Capture the cell that displays the provided text and extract its (X, Y) central coordinate. 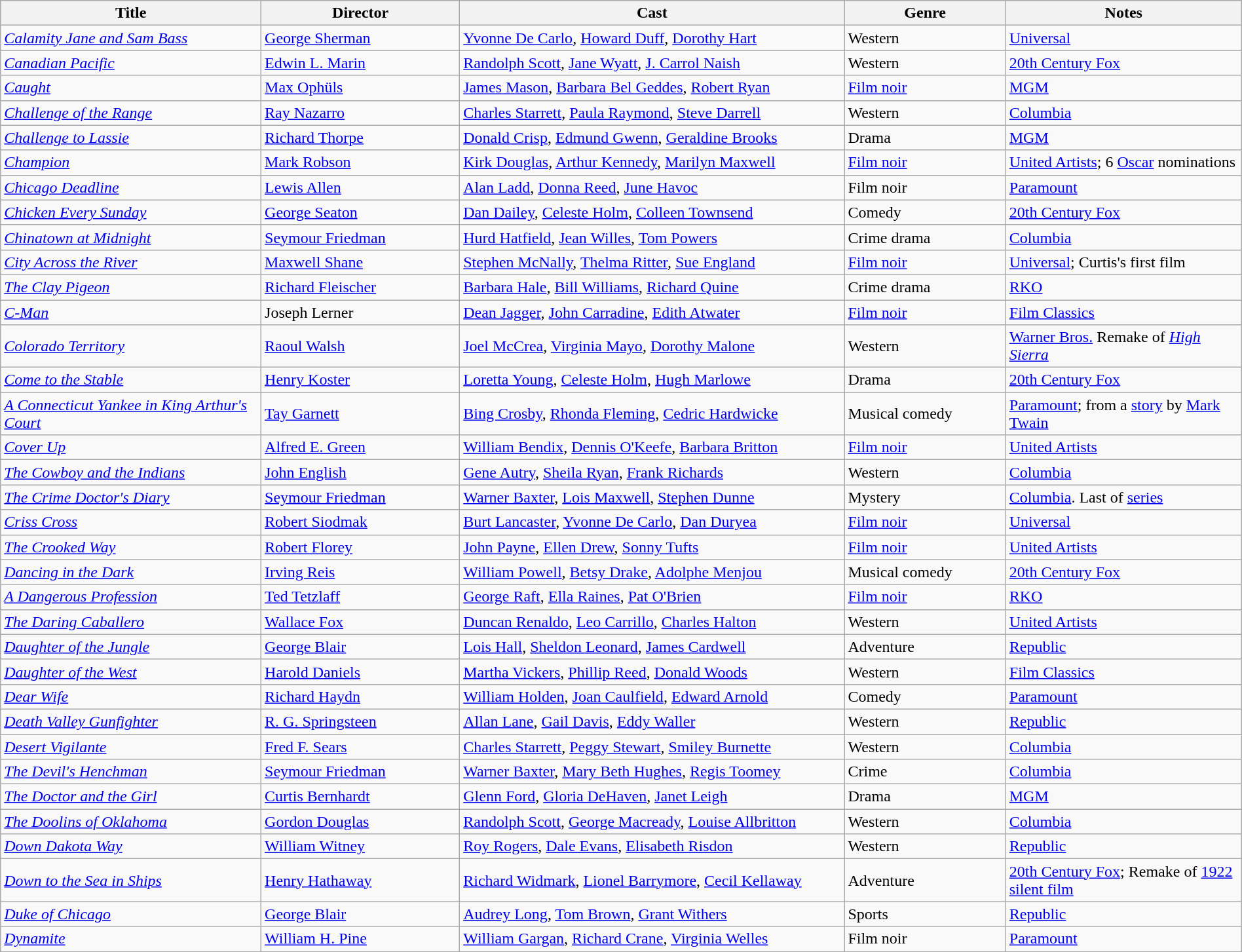
Henry Hathaway (360, 881)
Raoul Walsh (360, 346)
Challenge of the Range (131, 113)
Bing Crosby, Rhonda Fleming, Cedric Hardwicke (652, 414)
A Dangerous Profession (131, 597)
Richard Thorpe (360, 138)
Allan Lane, Gail Davis, Eddy Waller (652, 721)
Curtis Bernhardt (360, 797)
Henry Koster (360, 380)
Cover Up (131, 447)
The Devil's Henchman (131, 772)
John English (360, 472)
Irving Reis (360, 572)
Alan Ladd, Donna Reed, June Havoc (652, 187)
Barbara Hale, Bill Williams, Richard Quine (652, 287)
Colorado Territory (131, 346)
Yvonne De Carlo, Howard Duff, Dorothy Hart (652, 38)
Maxwell Shane (360, 262)
The Clay Pigeon (131, 287)
Harold Daniels (360, 672)
Audrey Long, Tom Brown, Grant Withers (652, 914)
Stephen McNally, Thelma Ritter, Sue England (652, 262)
Calamity Jane and Sam Bass (131, 38)
Glenn Ford, Gloria DeHaven, Janet Leigh (652, 797)
Dynamite (131, 939)
Robert Florey (360, 547)
Martha Vickers, Phillip Reed, Donald Woods (652, 672)
Desert Vigilante (131, 746)
Kirk Douglas, Arthur Kennedy, Marilyn Maxwell (652, 162)
Dear Wife (131, 696)
Richard Fleischer (360, 287)
City Across the River (131, 262)
James Mason, Barbara Bel Geddes, Robert Ryan (652, 88)
The Doctor and the Girl (131, 797)
Death Valley Gunfighter (131, 721)
Joel McCrea, Virginia Mayo, Dorothy Malone (652, 346)
George Seaton (360, 212)
Charles Starrett, Peggy Stewart, Smiley Burnette (652, 746)
Dan Dailey, Celeste Holm, Colleen Townsend (652, 212)
Columbia. Last of series (1123, 497)
Down to the Sea in Ships (131, 881)
Genre (925, 13)
Warner Baxter, Mary Beth Hughes, Regis Toomey (652, 772)
Champion (131, 162)
Chinatown at Midnight (131, 237)
C-Man (131, 313)
William Witney (360, 847)
Lois Hall, Sheldon Leonard, James Cardwell (652, 647)
Dancing in the Dark (131, 572)
Criss Cross (131, 522)
Warner Bros. Remake of High Sierra (1123, 346)
Chicken Every Sunday (131, 212)
Richard Haydn (360, 696)
Randolph Scott, George Macready, Louise Allbritton (652, 822)
The Doolins of Oklahoma (131, 822)
Edwin L. Marin (360, 63)
The Crooked Way (131, 547)
Max Ophüls (360, 88)
The Daring Caballero (131, 622)
Universal; Curtis's first film (1123, 262)
Director (360, 13)
The Crime Doctor's Diary (131, 497)
George Raft, Ella Raines, Pat O'Brien (652, 597)
Burt Lancaster, Yvonne De Carlo, Dan Duryea (652, 522)
Fred F. Sears (360, 746)
Canadian Pacific (131, 63)
Notes (1123, 13)
Crime (925, 772)
John Payne, Ellen Drew, Sonny Tufts (652, 547)
Joseph Lerner (360, 313)
Gene Autry, Sheila Ryan, Frank Richards (652, 472)
Sports (925, 914)
Daughter of the Jungle (131, 647)
Tay Garnett (360, 414)
The Cowboy and the Indians (131, 472)
Challenge to Lassie (131, 138)
Warner Baxter, Lois Maxwell, Stephen Dunne (652, 497)
William Gargan, Richard Crane, Virginia Welles (652, 939)
William Powell, Betsy Drake, Adolphe Menjou (652, 572)
Ray Nazarro (360, 113)
Wallace Fox (360, 622)
Gordon Douglas (360, 822)
Duncan Renaldo, Leo Carrillo, Charles Halton (652, 622)
Dean Jagger, John Carradine, Edith Atwater (652, 313)
R. G. Springsteen (360, 721)
Loretta Young, Celeste Holm, Hugh Marlowe (652, 380)
Charles Starrett, Paula Raymond, Steve Darrell (652, 113)
Caught (131, 88)
Alfred E. Green (360, 447)
Come to the Stable (131, 380)
Paramount; from a story by Mark Twain (1123, 414)
Richard Widmark, Lionel Barrymore, Cecil Kellaway (652, 881)
George Sherman (360, 38)
William H. Pine (360, 939)
William Bendix, Dennis O'Keefe, Barbara Britton (652, 447)
Mark Robson (360, 162)
Ted Tetzlaff (360, 597)
William Holden, Joan Caulfield, Edward Arnold (652, 696)
Hurd Hatfield, Jean Willes, Tom Powers (652, 237)
Randolph Scott, Jane Wyatt, J. Carrol Naish (652, 63)
Roy Rogers, Dale Evans, Elisabeth Risdon (652, 847)
Title (131, 13)
Duke of Chicago (131, 914)
United Artists; 6 Oscar nominations (1123, 162)
Chicago Deadline (131, 187)
Robert Siodmak (360, 522)
20th Century Fox; Remake of 1922 silent film (1123, 881)
Daughter of the West (131, 672)
Lewis Allen (360, 187)
A Connecticut Yankee in King Arthur's Court (131, 414)
Cast (652, 13)
Mystery (925, 497)
Donald Crisp, Edmund Gwenn, Geraldine Brooks (652, 138)
Down Dakota Way (131, 847)
